Output the (X, Y) coordinate of the center of the cell containing the given text.  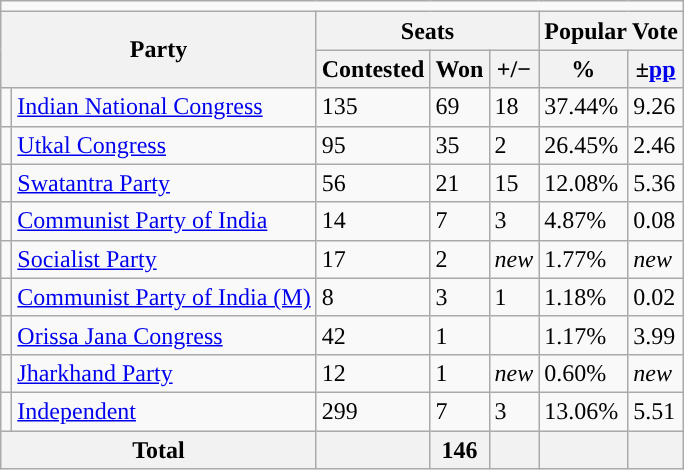
+/− (514, 69)
Contested (373, 69)
1.77% (584, 259)
Indian National Congress (164, 107)
Popular Vote (612, 31)
14 (373, 221)
21 (460, 183)
0.02 (656, 297)
Won (460, 69)
Seats (428, 31)
299 (373, 411)
0.08 (656, 221)
37.44% (584, 107)
5.36 (656, 183)
12 (373, 373)
56 (373, 183)
95 (373, 145)
Total (158, 449)
18 (514, 107)
±pp (656, 69)
69 (460, 107)
26.45% (584, 145)
Swatantra Party (164, 183)
Utkal Congress (164, 145)
Communist Party of India (164, 221)
15 (514, 183)
Communist Party of India (M) (164, 297)
Party (158, 50)
35 (460, 145)
1.17% (584, 335)
9.26 (656, 107)
Independent (164, 411)
146 (460, 449)
4.87% (584, 221)
5.51 (656, 411)
13.06% (584, 411)
42 (373, 335)
3.99 (656, 335)
Jharkhand Party (164, 373)
2.46 (656, 145)
% (584, 69)
135 (373, 107)
12.08% (584, 183)
17 (373, 259)
Socialist Party (164, 259)
0.60% (584, 373)
Orissa Jana Congress (164, 335)
8 (373, 297)
1.18% (584, 297)
